For the text-containing cell, return its midpoint in [x, y] coordinate format. 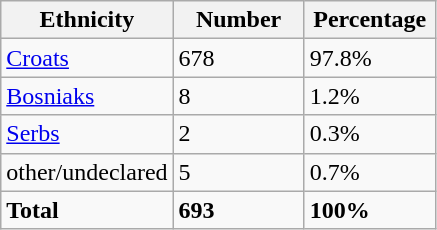
0.3% [370, 134]
Number [238, 20]
97.8% [370, 58]
2 [238, 134]
Bosniaks [87, 96]
100% [370, 210]
other/undeclared [87, 172]
Percentage [370, 20]
1.2% [370, 96]
Total [87, 210]
693 [238, 210]
678 [238, 58]
Ethnicity [87, 20]
5 [238, 172]
Croats [87, 58]
Serbs [87, 134]
0.7% [370, 172]
8 [238, 96]
